For the text-containing cell, return its midpoint in (X, Y) coordinate format. 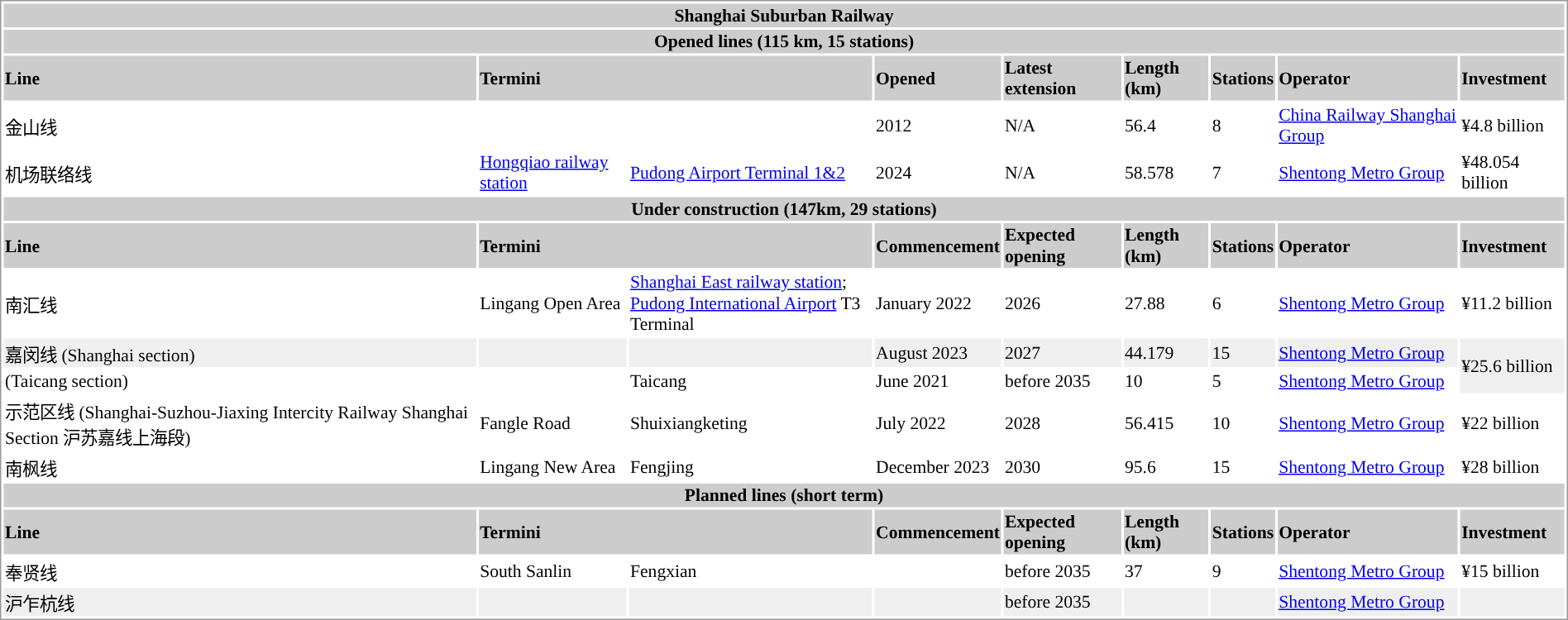
95.6 (1166, 467)
China Railway Shanghai Group (1368, 125)
2030 (1062, 467)
(Taicang section) (240, 381)
机场联络线 (240, 173)
January 2022 (938, 303)
6 (1242, 303)
37 (1166, 571)
¥15 billion (1513, 571)
August 2023 (938, 353)
44.179 (1166, 353)
奉贤线 (240, 571)
December 2023 (938, 467)
2027 (1062, 353)
金山线 (240, 125)
Shanghai Suburban Railway (784, 15)
Opened lines (115 km, 15 stations) (784, 41)
Planned lines (short term) (784, 495)
Lingang Open Area (552, 303)
Hongqiao railway station (552, 173)
Shuixiangketing (750, 422)
南枫线 (240, 467)
Pudong Airport Terminal 1&2 (750, 173)
¥28 billion (1513, 467)
¥25.6 billion (1513, 366)
沪乍杭线 (240, 602)
5 (1242, 381)
58.578 (1166, 173)
Under construction (147km, 29 stations) (784, 208)
2024 (938, 173)
嘉闵线 (Shanghai section) (240, 353)
8 (1242, 125)
56.415 (1166, 422)
南汇线 (240, 303)
Latest extension (1062, 79)
June 2021 (938, 381)
Lingang New Area (552, 467)
¥48.054 billion (1513, 173)
2028 (1062, 422)
Taicang (750, 381)
7 (1242, 173)
2026 (1062, 303)
2012 (938, 125)
9 (1242, 571)
56.4 (1166, 125)
示范区线 (Shanghai-Suzhou-Jiaxing Intercity Railway Shanghai Section 沪苏嘉线上海段) (240, 422)
Shanghai East railway station; Pudong International Airport T3 Terminal (750, 303)
Fengxian (750, 571)
South Sanlin (552, 571)
¥4.8 billion (1513, 125)
Opened (938, 79)
27.88 (1166, 303)
¥22 billion (1513, 422)
Fangle Road (552, 422)
Fengjing (750, 467)
¥11.2 billion (1513, 303)
July 2022 (938, 422)
